Identify which cell holds the provided text, then report its [X, Y] central coordinate. 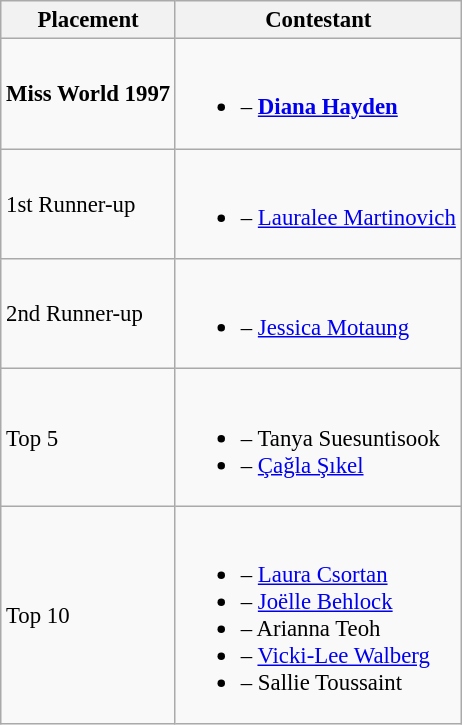
– Lauralee Martinovich [318, 204]
– Diana Hayden [318, 94]
Miss World 1997 [88, 94]
– Tanya Suesuntisook – Çağla Şıkel [318, 438]
Top 10 [88, 615]
– Laura Csortan – Joëlle Behlock – Arianna Teoh – Vicki-Lee Walberg – Sallie Toussaint [318, 615]
Top 5 [88, 438]
Placement [88, 20]
1st Runner-up [88, 204]
2nd Runner-up [88, 314]
Contestant [318, 20]
– Jessica Motaung [318, 314]
